Scan for the cell matching the given text and deliver its [x, y] coordinate at center. 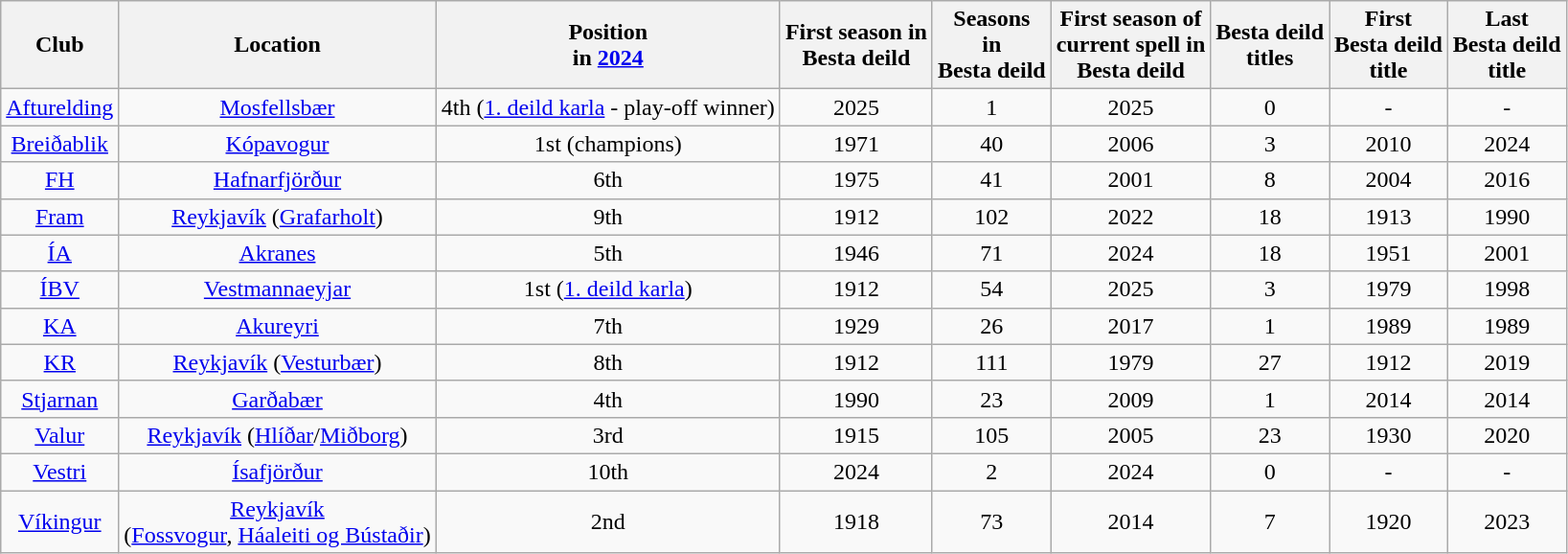
Afturelding [59, 107]
Reykjavík (Vesturbær) [278, 362]
LastBesta deild title [1507, 45]
Reykjavík (Grafarholt) [278, 217]
54 [991, 289]
1951 [1389, 253]
1929 [856, 326]
7 [1270, 521]
Akureyri [278, 326]
1946 [856, 253]
1998 [1507, 289]
Club [59, 45]
Vestmannaeyjar [278, 289]
Location [278, 45]
2020 [1507, 435]
10th [607, 472]
1920 [1389, 521]
1913 [1389, 217]
Reykjavík (Hlíðar/Miðborg) [278, 435]
Besta deildtitles [1270, 45]
FirstBesta deild title [1389, 45]
2016 [1507, 180]
KR [59, 362]
2nd [607, 521]
Hafnarfjörður [278, 180]
27 [1270, 362]
2004 [1389, 180]
Positionin 2024 [607, 45]
Ísafjörður [278, 472]
1930 [1389, 435]
ÍBV [59, 289]
8th [607, 362]
2 [991, 472]
2006 [1130, 144]
1st (1. deild karla) [607, 289]
Garðabær [278, 399]
2010 [1389, 144]
1915 [856, 435]
2023 [1507, 521]
7th [607, 326]
26 [991, 326]
102 [991, 217]
First season inBesta deild [856, 45]
Víkingur [59, 521]
4th [607, 399]
9th [607, 217]
3rd [607, 435]
Vestri [59, 472]
1971 [856, 144]
105 [991, 435]
Fram [59, 217]
1975 [856, 180]
2022 [1130, 217]
1st (champions) [607, 144]
Akranes [278, 253]
2009 [1130, 399]
111 [991, 362]
1918 [856, 521]
Seasonsin Besta deild [991, 45]
First season ofcurrent spell inBesta deild [1130, 45]
2019 [1507, 362]
Valur [59, 435]
Breiðablik [59, 144]
40 [991, 144]
2017 [1130, 326]
8 [1270, 180]
4th (1. deild karla - play-off winner) [607, 107]
5th [607, 253]
Reykjavík (Fossvogur, Háaleiti og Bústaðir) [278, 521]
Mosfellsbær [278, 107]
Stjarnan [59, 399]
FH [59, 180]
73 [991, 521]
41 [991, 180]
2005 [1130, 435]
71 [991, 253]
6th [607, 180]
ÍA [59, 253]
KA [59, 326]
Kópavogur [278, 144]
